Return [X, Y] of the center of cell containing provided text 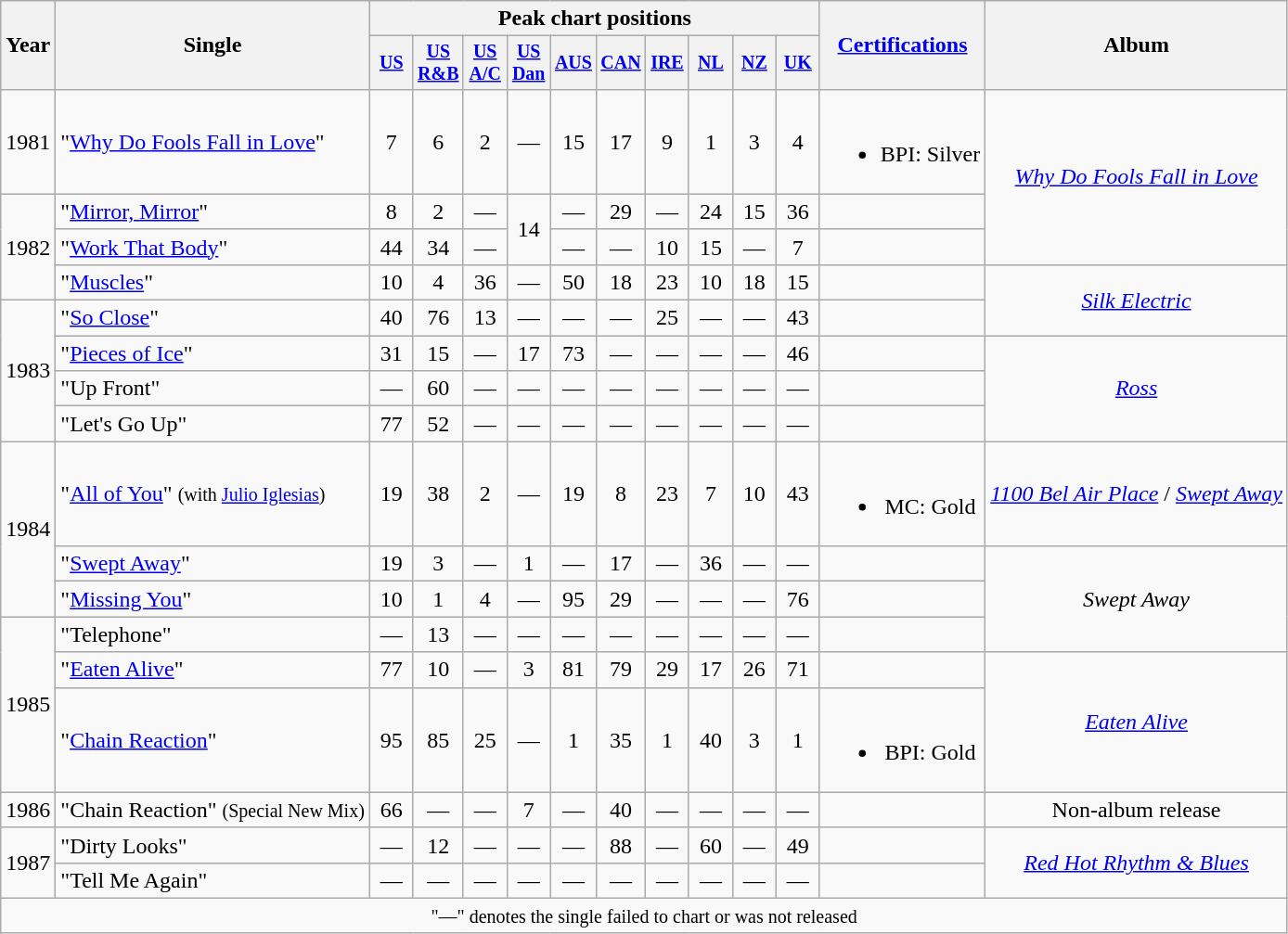
Swept Away [1137, 599]
Silk Electric [1137, 300]
31 [392, 353]
81 [573, 670]
1100 Bel Air Place / Swept Away [1137, 493]
Red Hot Rhythm & Blues [1137, 863]
"Swept Away" [213, 564]
Certifications [902, 45]
"Telephone" [213, 634]
6 [438, 141]
85 [438, 740]
Peak chart positions [594, 19]
71 [798, 670]
"Missing You" [213, 599]
"Work That Body" [213, 247]
38 [438, 493]
Eaten Alive [1137, 722]
35 [622, 740]
79 [622, 670]
"So Close" [213, 318]
44 [392, 247]
1983 [28, 371]
46 [798, 353]
1986 [28, 810]
UK [798, 63]
"Eaten Alive" [213, 670]
88 [622, 845]
"Let's Go Up" [213, 424]
"—" denotes the single failed to chart or was not released [644, 915]
USA/C [484, 63]
1984 [28, 529]
24 [711, 211]
34 [438, 247]
"Tell Me Again" [213, 880]
49 [798, 845]
"All of You" (with Julio Iglesias) [213, 493]
Single [213, 45]
BPI: Silver [902, 141]
12 [438, 845]
NL [711, 63]
"Chain Reaction" (Special New Mix) [213, 810]
9 [666, 141]
Why Do Fools Fall in Love [1137, 176]
"Up Front" [213, 389]
"Pieces of Ice" [213, 353]
"Why Do Fools Fall in Love" [213, 141]
66 [392, 810]
"Mirror, Mirror" [213, 211]
BPI: Gold [902, 740]
Non-album release [1137, 810]
CAN [622, 63]
1987 [28, 863]
MC: Gold [902, 493]
50 [573, 282]
US [392, 63]
1985 [28, 705]
1982 [28, 247]
Album [1137, 45]
Year [28, 45]
52 [438, 424]
"Dirty Looks" [213, 845]
NZ [753, 63]
1981 [28, 141]
Ross [1137, 389]
"Chain Reaction" [213, 740]
IRE [666, 63]
"Muscles" [213, 282]
14 [529, 229]
USR&B [438, 63]
73 [573, 353]
AUS [573, 63]
USDan [529, 63]
26 [753, 670]
